Search for the cell housing the specified text and yield its [X, Y] center coordinate. 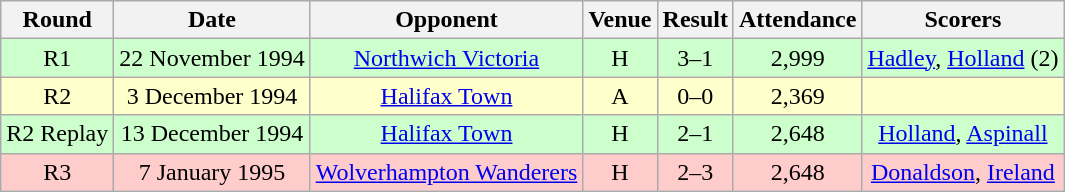
2,369 [797, 96]
2–3 [695, 172]
Northwich Victoria [446, 58]
Wolverhampton Wanderers [446, 172]
2–1 [695, 134]
Round [58, 20]
3–1 [695, 58]
Opponent [446, 20]
Attendance [797, 20]
Scorers [963, 20]
R2 [58, 96]
A [620, 96]
Result [695, 20]
R3 [58, 172]
22 November 1994 [212, 58]
Date [212, 20]
0–0 [695, 96]
Hadley, Holland (2) [963, 58]
Donaldson, Ireland [963, 172]
Holland, Aspinall [963, 134]
R1 [58, 58]
R2 Replay [58, 134]
Venue [620, 20]
2,999 [797, 58]
13 December 1994 [212, 134]
7 January 1995 [212, 172]
3 December 1994 [212, 96]
